Pinpoint the cell where the given text exists, returning its (X, Y) midpoint coordinate. 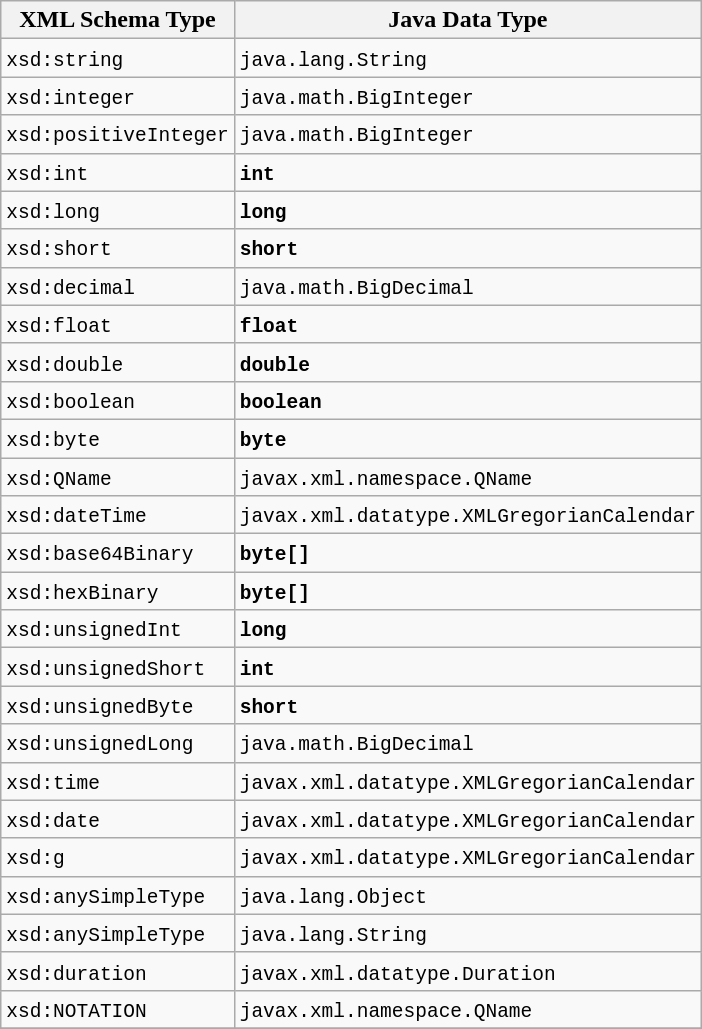
xsd:long (118, 210)
xsd:NOTATION (118, 1009)
xsd:decimal (118, 286)
Java Data Type (468, 20)
xsd:base64Binary (118, 553)
xsd:boolean (118, 400)
xsd:time (118, 781)
boolean (468, 400)
xsd:unsignedByte (118, 705)
byte (468, 438)
XML Schema Type (118, 20)
javax.xml.datatype.Duration (468, 971)
xsd:duration (118, 971)
xsd:byte (118, 438)
xsd:string (118, 58)
xsd:unsignedLong (118, 743)
float (468, 324)
xsd:dateTime (118, 515)
xsd:integer (118, 96)
xsd:unsignedInt (118, 629)
xsd:int (118, 172)
xsd:hexBinary (118, 591)
xsd:short (118, 248)
xsd:QName (118, 477)
xsd:g (118, 857)
java.lang.Object (468, 895)
xsd:unsignedShort (118, 667)
double (468, 362)
xsd:float (118, 324)
xsd:double (118, 362)
xsd:date (118, 819)
xsd:positiveInteger (118, 134)
